Scan for the cell matching the given text and deliver its (X, Y) coordinate at center. 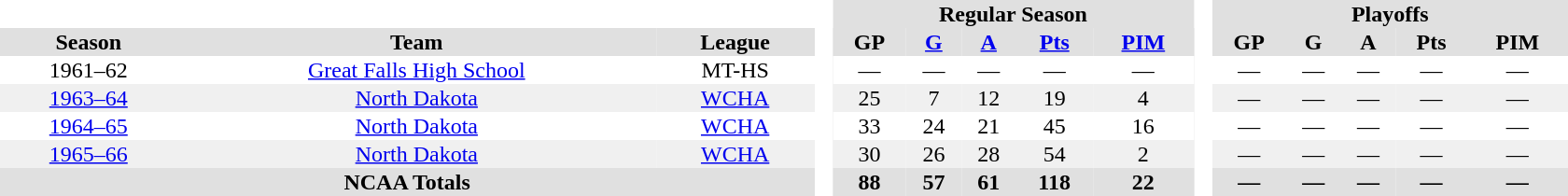
54 (1055, 154)
24 (933, 126)
16 (1143, 126)
30 (870, 154)
2 (1143, 154)
61 (989, 182)
45 (1055, 126)
Regular Season (1014, 14)
League (735, 42)
1961–62 (89, 70)
Playoffs (1391, 14)
33 (870, 126)
1964–65 (89, 126)
Team (416, 42)
NCAA Totals (407, 182)
7 (933, 98)
21 (989, 126)
1963–64 (89, 98)
MT-HS (735, 70)
22 (1143, 182)
19 (1055, 98)
Great Falls High School (416, 70)
1965–66 (89, 154)
88 (870, 182)
12 (989, 98)
25 (870, 98)
26 (933, 154)
57 (933, 182)
4 (1143, 98)
118 (1055, 182)
Season (89, 42)
28 (989, 154)
